Determine the [x, y] coordinate at the center of the cell enclosing the given text.  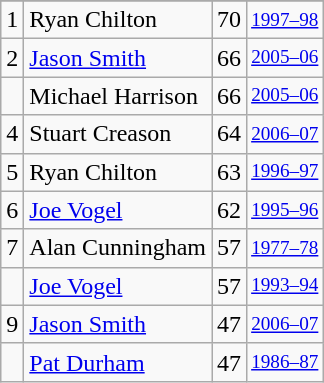
5 [12, 172]
6 [12, 210]
1997–98 [285, 20]
9 [12, 324]
2 [12, 58]
62 [230, 210]
7 [12, 248]
Pat Durham [118, 362]
Alan Cunningham [118, 248]
1995–96 [285, 210]
70 [230, 20]
63 [230, 172]
4 [12, 134]
Stuart Creason [118, 134]
1986–87 [285, 362]
1996–97 [285, 172]
1 [12, 20]
1977–78 [285, 248]
1993–94 [285, 286]
64 [230, 134]
Michael Harrison [118, 96]
